For the text-containing cell, return its midpoint in [X, Y] coordinate format. 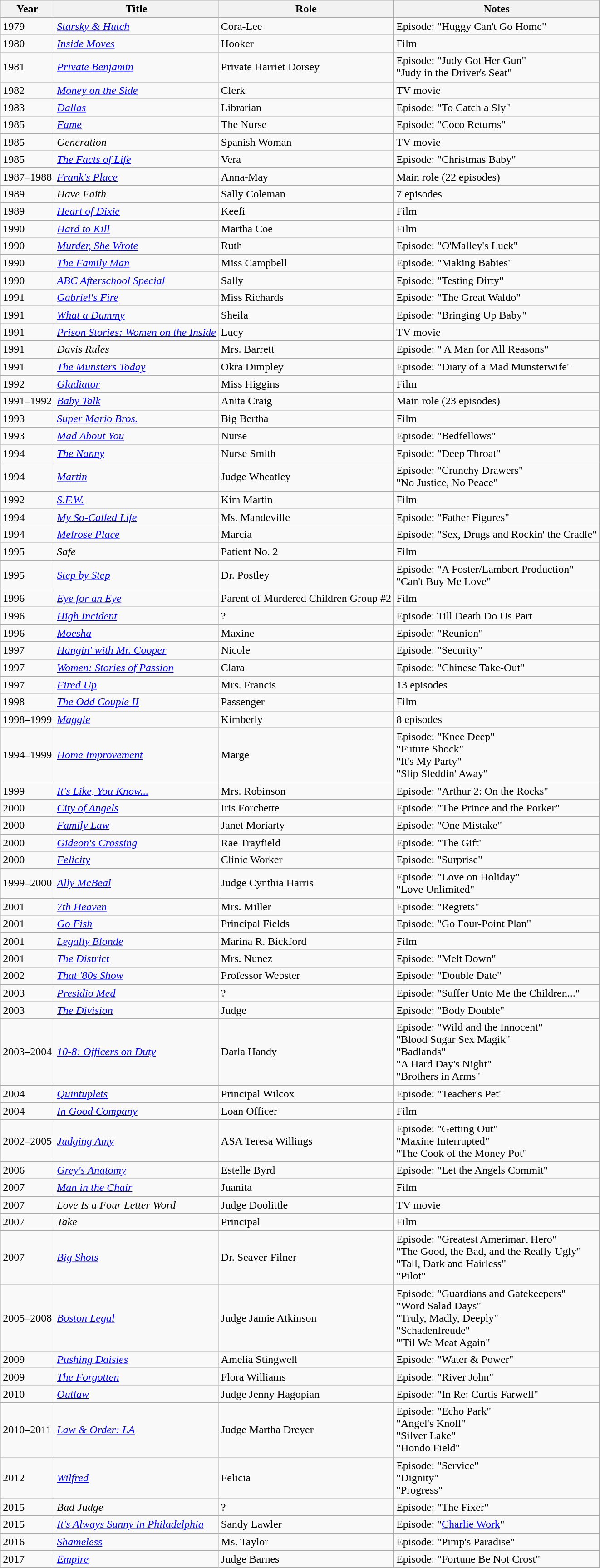
The Odd Couple II [136, 702]
Episode: "A Foster/Lambert Production" "Can't Buy Me Love" [497, 575]
Murder, She Wrote [136, 246]
Marina R. Bickford [306, 941]
Episode: "Suffer Unto Me the Children..." [497, 993]
Dr. Seaver-Filner [306, 1258]
1979 [27, 26]
Episode: "Pimp's Paradise" [497, 1542]
Episode: "Security" [497, 650]
Gladiator [136, 384]
Parent of Murdered Children Group #2 [306, 599]
Notes [497, 9]
Nurse Smith [306, 453]
2006 [27, 1170]
Mrs. Robinson [306, 791]
Judge Jamie Atkinson [306, 1318]
Episode: "Deep Throat" [497, 453]
1982 [27, 90]
Inside Moves [136, 44]
Judging Amy [136, 1140]
Episode: "Reunion" [497, 633]
Ms. Mandeville [306, 517]
The Nurse [306, 125]
Episode: "O'Malley's Luck" [497, 246]
Episode: "Fortune Be Not Crost" [497, 1559]
Episode: "Echo Park" "Angel's Knoll" "Silver Lake" "Hondo Field" [497, 1430]
Episode: "Arthur 2: On the Rocks" [497, 791]
Vera [306, 159]
2002 [27, 976]
Felicia [306, 1478]
2010–2011 [27, 1430]
Episode: "Coco Returns" [497, 125]
2010 [27, 1394]
2016 [27, 1542]
Episode: "Bringing Up Baby" [497, 315]
Episode: "Surprise" [497, 860]
Heart of Dixie [136, 211]
Loan Officer [306, 1111]
1998–1999 [27, 719]
Gabriel's Fire [136, 298]
Home Improvement [136, 755]
Quintuplets [136, 1094]
Empire [136, 1559]
Clerk [306, 90]
Episode: "Regrets" [497, 907]
Sally [306, 280]
Miss Richards [306, 298]
Sally Coleman [306, 194]
Maggie [136, 719]
Step by Step [136, 575]
Miss Higgins [306, 384]
Juanita [306, 1187]
7 episodes [497, 194]
Professor Webster [306, 976]
Anita Craig [306, 401]
Dr. Postley [306, 575]
Dallas [136, 108]
Take [136, 1222]
The District [136, 958]
2002–2005 [27, 1140]
Episode: "Go Four-Point Plan" [497, 924]
1998 [27, 702]
Money on the Side [136, 90]
S.F.W. [136, 500]
2003–2004 [27, 1052]
Judge Wheatley [306, 477]
1999–2000 [27, 883]
Judge Martha Dreyer [306, 1430]
Episode: "Wild and the Innocent" "Blood Sugar Sex Magik" "Badlands" "A Hard Day's Night" "Brothers in Arms" [497, 1052]
What a Dummy [136, 315]
Keefi [306, 211]
Rae Trayfield [306, 843]
Episode: "Making Babies" [497, 263]
Kim Martin [306, 500]
Episode: "Let the Angels Commit" [497, 1170]
1981 [27, 67]
The Forgotten [136, 1377]
1987–1988 [27, 177]
Big Shots [136, 1258]
Episode: "To Catch a Sly" [497, 108]
Judge [306, 1010]
Spanish Woman [306, 142]
Legally Blonde [136, 941]
Principal [306, 1222]
Anna-May [306, 177]
Pushing Daisies [136, 1360]
Principal Wilcox [306, 1094]
Janet Moriarty [306, 825]
Episode: "Body Double" [497, 1010]
Main role (22 episodes) [497, 177]
Judge Cynthia Harris [306, 883]
Love Is a Four Letter Word [136, 1205]
Episode: "Judy Got Her Gun""Judy in the Driver's Seat" [497, 67]
That '80s Show [136, 976]
Judge Jenny Hagopian [306, 1394]
Private Benjamin [136, 67]
2017 [27, 1559]
Marge [306, 755]
Miss Campbell [306, 263]
Felicity [136, 860]
Women: Stories of Passion [136, 668]
Episode: "Service" "Dignity" "Progress" [497, 1478]
Episode: "Father Figures" [497, 517]
Episode: "Christmas Baby" [497, 159]
Episode: "Guardians and Gatekeepers" "Word Salad Days" "Truly, Madly, Deeply" "Schadenfreude" "'Til We Meat Again" [497, 1318]
Episode: "Chinese Take-Out" [497, 668]
Generation [136, 142]
Estelle Byrd [306, 1170]
Fired Up [136, 685]
City of Angels [136, 808]
Hooker [306, 44]
Episode: "The Fixer" [497, 1507]
Judge Doolittle [306, 1205]
Fame [136, 125]
Sheila [306, 315]
Nicole [306, 650]
Grey's Anatomy [136, 1170]
Mad About You [136, 436]
Episode: "The Great Waldo" [497, 298]
Episode: "In Re: Curtis Farwell" [497, 1394]
Episode: "Melt Down" [497, 958]
Mrs. Miller [306, 907]
Sandy Lawler [306, 1524]
Davis Rules [136, 349]
Maxine [306, 633]
Episode: "Testing Dirty" [497, 280]
2005–2008 [27, 1318]
Hangin' with Mr. Cooper [136, 650]
Super Mario Bros. [136, 418]
ASA Teresa Willings [306, 1140]
Starsky & Hutch [136, 26]
Martha Coe [306, 228]
The Nanny [136, 453]
Mrs. Nunez [306, 958]
Episode: "Knee Deep" "Future Shock" "It's My Party" "Slip Sleddin' Away" [497, 755]
It's Like, You Know... [136, 791]
Shameless [136, 1542]
Safe [136, 552]
Episode: "Double Date" [497, 976]
Gideon's Crossing [136, 843]
Episode: "Bedfellows" [497, 436]
10-8: Officers on Duty [136, 1052]
2012 [27, 1478]
Episode: " A Man for All Reasons" [497, 349]
Have Faith [136, 194]
Ms. Taylor [306, 1542]
Episode: "Sex, Drugs and Rockin' the Cradle" [497, 535]
Kimberly [306, 719]
Big Bertha [306, 418]
Patient No. 2 [306, 552]
Episode: "Huggy Can't Go Home" [497, 26]
Ruth [306, 246]
Bad Judge [136, 1507]
Episode: "The Gift" [497, 843]
The Division [136, 1010]
7th Heaven [136, 907]
Clara [306, 668]
Private Harriet Dorsey [306, 67]
Outlaw [136, 1394]
Melrose Place [136, 535]
Principal Fields [306, 924]
Role [306, 9]
Darla Handy [306, 1052]
8 episodes [497, 719]
Episode: "Love on Holiday" "Love Unlimited" [497, 883]
Episode: "Charlie Work" [497, 1524]
The Facts of Life [136, 159]
1999 [27, 791]
Wilfred [136, 1478]
1983 [27, 108]
Baby Talk [136, 401]
Martin [136, 477]
Main role (23 episodes) [497, 401]
Title [136, 9]
Nurse [306, 436]
Boston Legal [136, 1318]
Episode: "The Prince and the Porker" [497, 808]
The Munsters Today [136, 367]
Mrs. Francis [306, 685]
Presidio Med [136, 993]
Cora-Lee [306, 26]
Moesha [136, 633]
In Good Company [136, 1111]
Episode: "One Mistake" [497, 825]
1991–1992 [27, 401]
The Family Man [136, 263]
Hard to Kill [136, 228]
Mrs. Barrett [306, 349]
Flora Williams [306, 1377]
Amelia Stingwell [306, 1360]
Eye for an Eye [136, 599]
Episode: "Greatest Amerimart Hero" "The Good, the Bad, and the Really Ugly" "Tall, Dark and Hairless" "Pilot" [497, 1258]
Librarian [306, 108]
Episode: "Crunchy Drawers" "No Justice, No Peace" [497, 477]
Episode: "Water & Power" [497, 1360]
Year [27, 9]
Episode: Till Death Do Us Part [497, 616]
Frank's Place [136, 177]
Episode: "Getting Out" "Maxine Interrupted" "The Cook of the Money Pot" [497, 1140]
Marcia [306, 535]
Family Law [136, 825]
Prison Stories: Women on the Inside [136, 332]
ABC Afterschool Special [136, 280]
Passenger [306, 702]
High Incident [136, 616]
Go Fish [136, 924]
Judge Barnes [306, 1559]
Man in the Chair [136, 1187]
Episode: "Diary of a Mad Munsterwife" [497, 367]
13 episodes [497, 685]
It's Always Sunny in Philadelphia [136, 1524]
Lucy [306, 332]
Iris Forchette [306, 808]
Episode: "Teacher's Pet" [497, 1094]
Episode: "River John" [497, 1377]
1994–1999 [27, 755]
1980 [27, 44]
Clinic Worker [306, 860]
My So-Called Life [136, 517]
Ally McBeal [136, 883]
Okra Dimpley [306, 367]
Law & Order: LA [136, 1430]
